Capture the cell that displays the provided text and extract its [x, y] central coordinate. 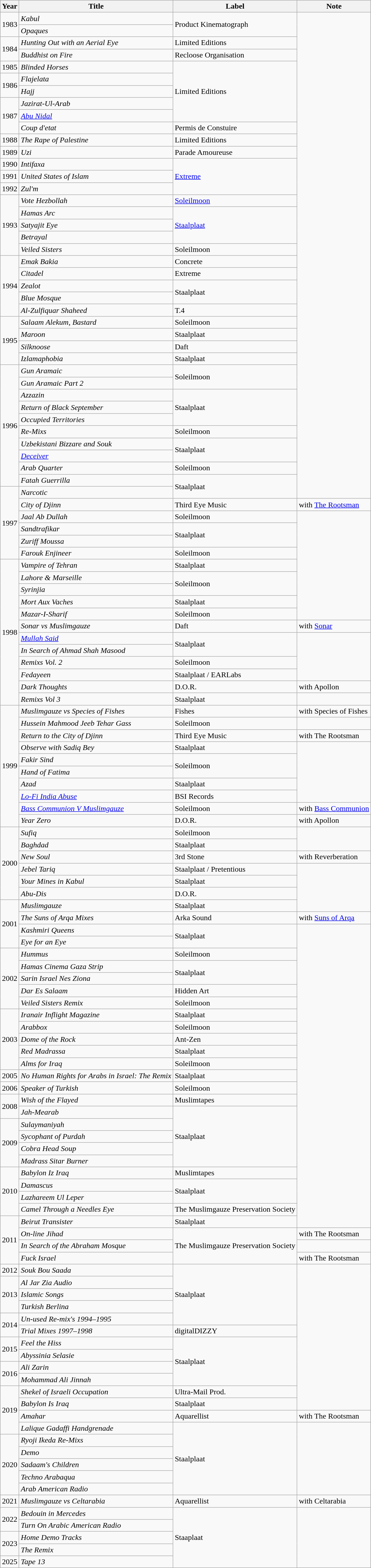
Lazhareem Ul Leper [96, 1197]
1989 [10, 152]
with Species of Fishes [334, 711]
1999 [10, 766]
Demo [96, 1452]
Beirut Transister [96, 1222]
Flajelata [96, 79]
Farouk Enjineer [96, 553]
Maroon [96, 334]
Fishes [235, 711]
Babylon Iz Iraq [96, 1173]
2016 [10, 1374]
1987 [10, 116]
2012 [10, 1270]
Deceiver [96, 456]
Ultra-Mail Prod. [235, 1392]
Blue Mosque [96, 298]
Muslimgauze [96, 905]
Dark Thoughts [96, 687]
digitalDIZZY [235, 1331]
2022 [10, 1519]
1995 [10, 340]
1996 [10, 426]
Hummus [96, 954]
Recloose Organisation [235, 55]
Turn On Arabic American Radio [96, 1526]
Vampire of Tehran [96, 565]
1986 [10, 85]
Feel the Hiss [96, 1343]
with Sonar [334, 626]
Zealot [96, 286]
Islamic Songs [96, 1294]
Salaam Alekum, Bastard [96, 322]
2002 [10, 979]
Label [235, 6]
1983 [10, 25]
Note [334, 6]
Fakir Sind [96, 760]
2010 [10, 1191]
Return of Black September [96, 407]
1985 [10, 67]
2015 [10, 1349]
Shekel of Israeli Occupation [96, 1392]
Staalplaat / Pretentious [235, 869]
Jebel Tariq [96, 869]
Concrete [235, 261]
Dome of the Rock [96, 1039]
Camel Through a Needles Eye [96, 1209]
Kabul [96, 19]
2009 [10, 1142]
Uzbekistani Bizzare and Souk [96, 444]
Remixs Vol. 2 [96, 663]
Opaques [96, 31]
The Rape of Palestine [96, 140]
with Bass Communion [334, 808]
Hand of Fatima [96, 772]
2000 [10, 863]
Remixs Vol 3 [96, 699]
Mohammad Ali Jinnah [96, 1380]
Baghdad [96, 845]
Narcotic [96, 492]
Muslimgauze vs Species of Fishes [96, 711]
with Reverberation [334, 857]
2001 [10, 924]
2003 [10, 1039]
Red Madrassa [96, 1051]
Sufiq [96, 833]
Arabbox [96, 1027]
City of Djinn [96, 504]
Amahar [96, 1416]
Blinded Horses [96, 67]
Satyajit Eye [96, 225]
2005 [10, 1076]
2006 [10, 1088]
Abu-Dis [96, 893]
1997 [10, 523]
Your Mines in Kabul [96, 881]
Product Kinematograph [235, 25]
Tape 13 [96, 1562]
Fuck Israel [96, 1258]
Trial Mixes 1997–1998 [96, 1331]
Ant-Zen [235, 1039]
2014 [10, 1325]
Sycophant of Purdah [96, 1137]
Sandtrafikar [96, 529]
Buddhist on Fire [96, 55]
No Human Rights for Arabs in Israel: The Remix [96, 1076]
Abyssinia Selasie [96, 1355]
Year Zero [96, 821]
Techno Arabaqua [96, 1477]
Coup d'etat [96, 128]
1991 [10, 177]
Re-Mixs [96, 432]
Veiled Sisters Remix [96, 1003]
Year [10, 6]
Fatah Guerrilla [96, 480]
Gun Aramaic Part 2 [96, 383]
Emak Bakia [96, 261]
2008 [10, 1106]
Observe with Sadiq Bey [96, 748]
Abu Nidal [96, 116]
Title [96, 6]
Uzi [96, 152]
Zul'm [96, 189]
Syrinjia [96, 590]
Arka Sound [235, 918]
Lahore & Marseille [96, 578]
In Search of Ahmad Shah Masood [96, 650]
Eye for an Eye [96, 942]
Azad [96, 784]
Speaker of Turkish [96, 1088]
Return to the City of Djinn [96, 735]
Jah-Mearab [96, 1112]
Turkish Berlina [96, 1307]
BSI Records [235, 796]
Izlamaphobia [96, 359]
with Suns of Arqa [334, 918]
Bass Communion V Muslimgauze [96, 808]
Staalplaat / EARLabs [235, 675]
Al-Zulfiquar Shaheed [96, 310]
Mazar-I-Sharif [96, 614]
1998 [10, 632]
Sadaam's Children [96, 1465]
2011 [10, 1240]
Staaplaat [235, 1537]
Un-used Re-mix's 1994–1995 [96, 1319]
Sarin Israel Nes Ziona [96, 979]
Lo-Fi India Abuse [96, 796]
Azzazin [96, 395]
Hamas Cinema Gaza Strip [96, 966]
Parade Amoureuse [235, 152]
Fedayeen [96, 675]
Intifaxa [96, 164]
The Suns of Arqa Mixes [96, 918]
Sulaymaniyah [96, 1124]
2019 [10, 1410]
Jaal Ab Dullah [96, 517]
1990 [10, 164]
Al Jar Zia Audio [96, 1282]
Hidden Art [235, 991]
Ryoji Ikeda Re-Mixs [96, 1440]
Hunting Out with an Aerial Eye [96, 43]
Wish of the Flayed [96, 1100]
2025 [10, 1562]
2013 [10, 1294]
Hamas Arc [96, 213]
Hussein Mahmood Jeeb Tehar Gass [96, 723]
1992 [10, 189]
2021 [10, 1501]
1984 [10, 49]
Ali Zarin [96, 1367]
Alms for Iraq [96, 1064]
Gun Aramaic [96, 371]
1988 [10, 140]
Arab Quarter [96, 468]
Sonar vs Muslimgauze [96, 626]
Vote Hezbollah [96, 201]
Mullah Said [96, 638]
Babylon Is Iraq [96, 1404]
1993 [10, 225]
Mort Aux Vaches [96, 602]
Muslimgauze vs Celtarabia [96, 1501]
Lalique Gadaffi Handgrenade [96, 1428]
Dar Es Salaam [96, 991]
Cobra Head Soup [96, 1149]
In Search of the Abraham Mosque [96, 1246]
Betrayal [96, 237]
Zuriff Moussa [96, 541]
1994 [10, 286]
Damascus [96, 1185]
Jazirat-Ul-Arab [96, 103]
2023 [10, 1544]
2020 [10, 1465]
Home Demo Tracks [96, 1538]
United States of Islam [96, 177]
Hajj [96, 91]
Occupied Territories [96, 420]
The Remix [96, 1550]
T.4 [235, 310]
Kashmiri Queens [96, 930]
Arab American Radio [96, 1489]
Silknoose [96, 346]
New Soul [96, 857]
Bedouin in Mercedes [96, 1513]
with Celtarabia [334, 1501]
Madrass Sitar Burner [96, 1161]
Souk Bou Saada [96, 1270]
Veiled Sisters [96, 249]
Citadel [96, 274]
Iranair Inflight Magazine [96, 1015]
3rd Stone [235, 857]
On-line Jihad [96, 1234]
Permis de Constuire [235, 128]
